Output the (X, Y) coordinate of the center of the cell containing the given text.  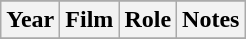
Notes (211, 20)
Film (90, 20)
Role (148, 20)
Year (30, 20)
